Detect which cell encompasses the target text, then output its [X, Y] center coordinate. 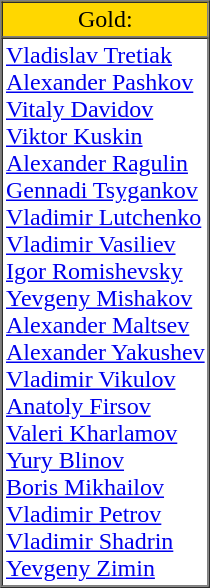
Gold: [106, 20]
